For the text-containing cell, return its midpoint in [x, y] coordinate format. 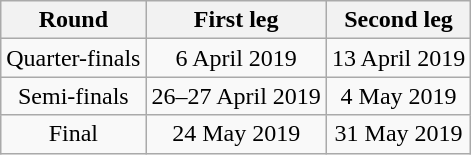
Semi-finals [74, 96]
4 May 2019 [398, 96]
6 April 2019 [236, 58]
Second leg [398, 20]
First leg [236, 20]
26–27 April 2019 [236, 96]
Final [74, 134]
31 May 2019 [398, 134]
Quarter-finals [74, 58]
13 April 2019 [398, 58]
Round [74, 20]
24 May 2019 [236, 134]
